Search for the cell housing the specified text and yield its [x, y] center coordinate. 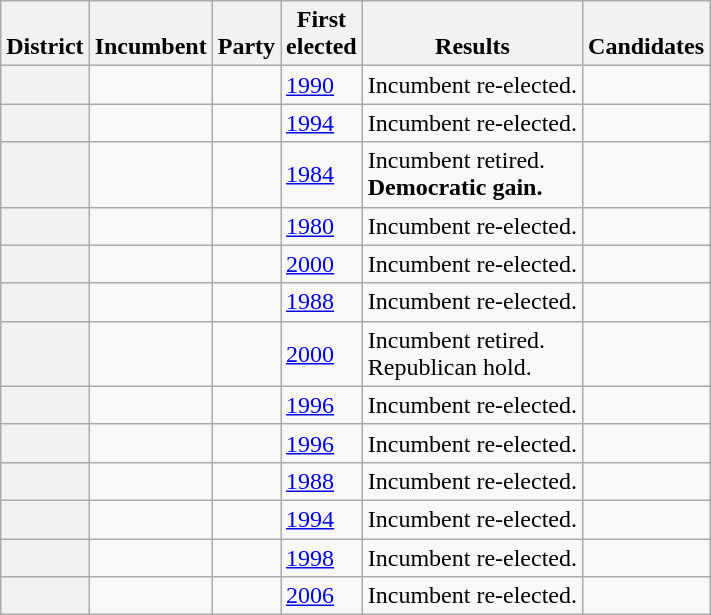
1984 [322, 174]
Candidates [646, 34]
1990 [322, 85]
Firstelected [322, 34]
1980 [322, 226]
1998 [322, 557]
Results [472, 34]
District [45, 34]
Incumbent retired.Democratic gain. [472, 174]
Party [246, 34]
Incumbent [150, 34]
2006 [322, 596]
Incumbent retired.Republican hold. [472, 354]
